Identify which cell holds the provided text, then report its [x, y] central coordinate. 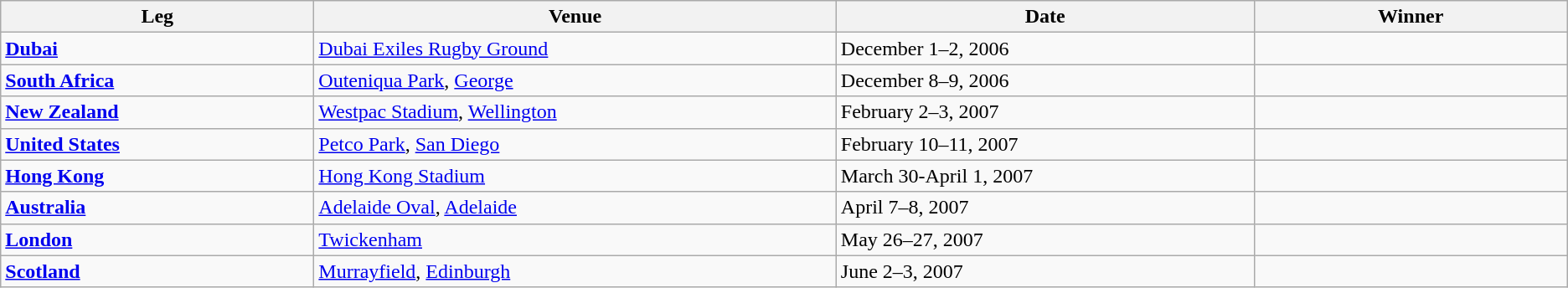
United States [157, 144]
New Zealand [157, 112]
Twickenham [575, 239]
December 1–2, 2006 [1045, 49]
Hong Kong [157, 176]
Venue [575, 17]
Outeniqua Park, George [575, 80]
February 2–3, 2007 [1045, 112]
Murrayfield, Edinburgh [575, 271]
Winner [1411, 17]
Petco Park, San Diego [575, 144]
Dubai [157, 49]
Date [1045, 17]
March 30-April 1, 2007 [1045, 176]
Scotland [157, 271]
June 2–3, 2007 [1045, 271]
London [157, 239]
Dubai Exiles Rugby Ground [575, 49]
April 7–8, 2007 [1045, 208]
Australia [157, 208]
Leg [157, 17]
Westpac Stadium, Wellington [575, 112]
May 26–27, 2007 [1045, 239]
February 10–11, 2007 [1045, 144]
South Africa [157, 80]
Hong Kong Stadium [575, 176]
Adelaide Oval, Adelaide [575, 208]
December 8–9, 2006 [1045, 80]
